Extract the (X, Y) coordinate from the center of the cell holding the provided text.  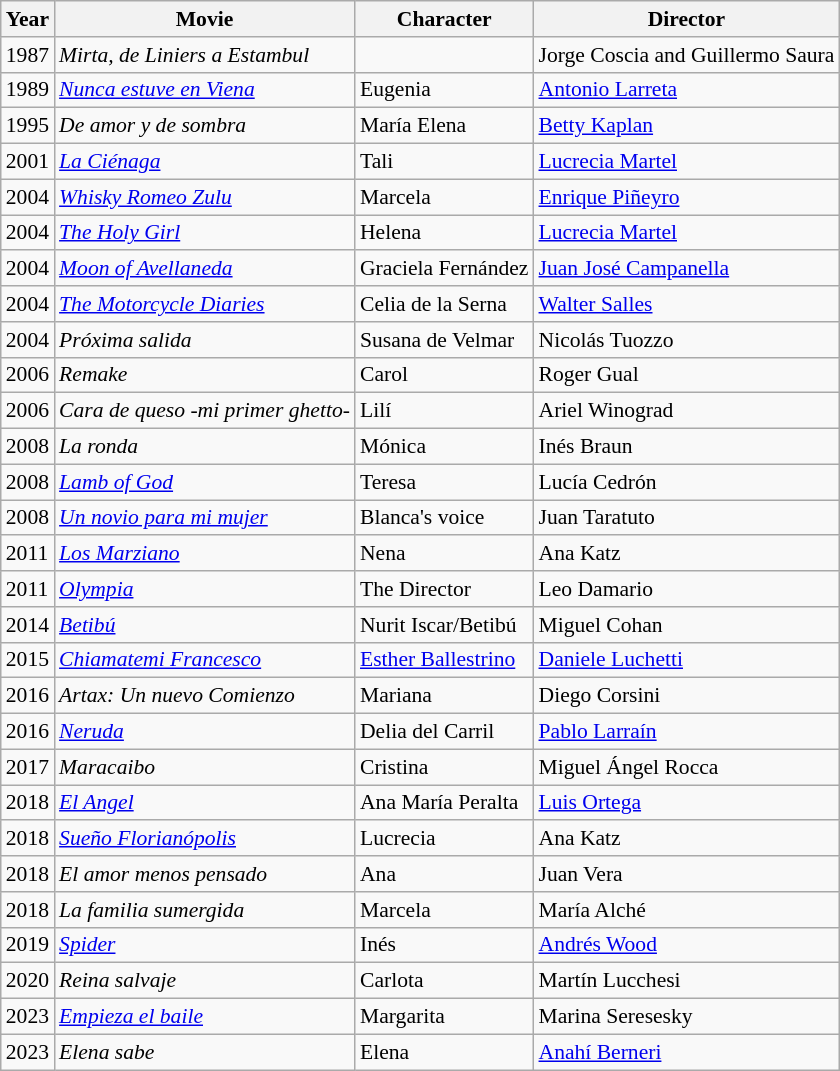
La familia sumergida (204, 910)
1995 (28, 126)
Betty Kaplan (686, 126)
Teresa (444, 482)
María Elena (444, 126)
La Ciénaga (204, 162)
Mirta, de Liniers a Estambul (204, 55)
Inés Braun (686, 447)
Juan José Campanella (686, 269)
De amor y de sombra (204, 126)
Ariel Winograd (686, 411)
Sueño Florianópolis (204, 839)
Mónica (444, 447)
Un novio para mi mujer (204, 518)
Maracaibo (204, 767)
Tali (444, 162)
Nena (444, 554)
Cara de queso -mi primer ghetto- (204, 411)
Anahí Berneri (686, 1052)
Reina salvaje (204, 981)
Nicolás Tuozzo (686, 340)
Spider (204, 945)
Martín Lucchesi (686, 981)
Nurit Iscar/Betibú (444, 625)
2019 (28, 945)
2020 (28, 981)
Susana de Velmar (444, 340)
Lilí (444, 411)
Whisky Romeo Zulu (204, 197)
Inés (444, 945)
El Angel (204, 803)
Esther Ballestrino (444, 660)
Nunca estuve en Viena (204, 90)
María Alché (686, 910)
The Holy Girl (204, 233)
Betibú (204, 625)
Mariana (444, 696)
Leo Damario (686, 589)
Director (686, 19)
Daniele Luchetti (686, 660)
Marina Seresesky (686, 1017)
Chiamatemi Francesco (204, 660)
Elena (444, 1052)
Graciela Fernández (444, 269)
Celia de la Serna (444, 304)
Ana María Peralta (444, 803)
Jorge Coscia and Guillermo Saura (686, 55)
Lamb of God (204, 482)
Roger Gual (686, 375)
Empieza el baile (204, 1017)
2001 (28, 162)
Elena sabe (204, 1052)
Delia del Carril (444, 732)
Juan Vera (686, 874)
La ronda (204, 447)
Artax: Un nuevo Comienzo (204, 696)
The Director (444, 589)
Blanca's voice (444, 518)
Olympia (204, 589)
Carol (444, 375)
2017 (28, 767)
Lucrecia (444, 839)
Character (444, 19)
Year (28, 19)
Eugenia (444, 90)
Enrique Piñeyro (686, 197)
Lucía Cedrón (686, 482)
Miguel Cohan (686, 625)
The Motorcycle Diaries (204, 304)
2014 (28, 625)
Antonio Larreta (686, 90)
El amor menos pensado (204, 874)
Movie (204, 19)
Los Marziano (204, 554)
Walter Salles (686, 304)
Andrés Wood (686, 945)
Diego Corsini (686, 696)
Luis Ortega (686, 803)
Remake (204, 375)
Neruda (204, 732)
Pablo Larraín (686, 732)
Próxima salida (204, 340)
Carlota (444, 981)
1987 (28, 55)
Juan Taratuto (686, 518)
Miguel Ángel Rocca (686, 767)
Moon of Avellaneda (204, 269)
Helena (444, 233)
1989 (28, 90)
2015 (28, 660)
Ana (444, 874)
Margarita (444, 1017)
Cristina (444, 767)
